Detect which cell encompasses the target text, then output its (x, y) center coordinate. 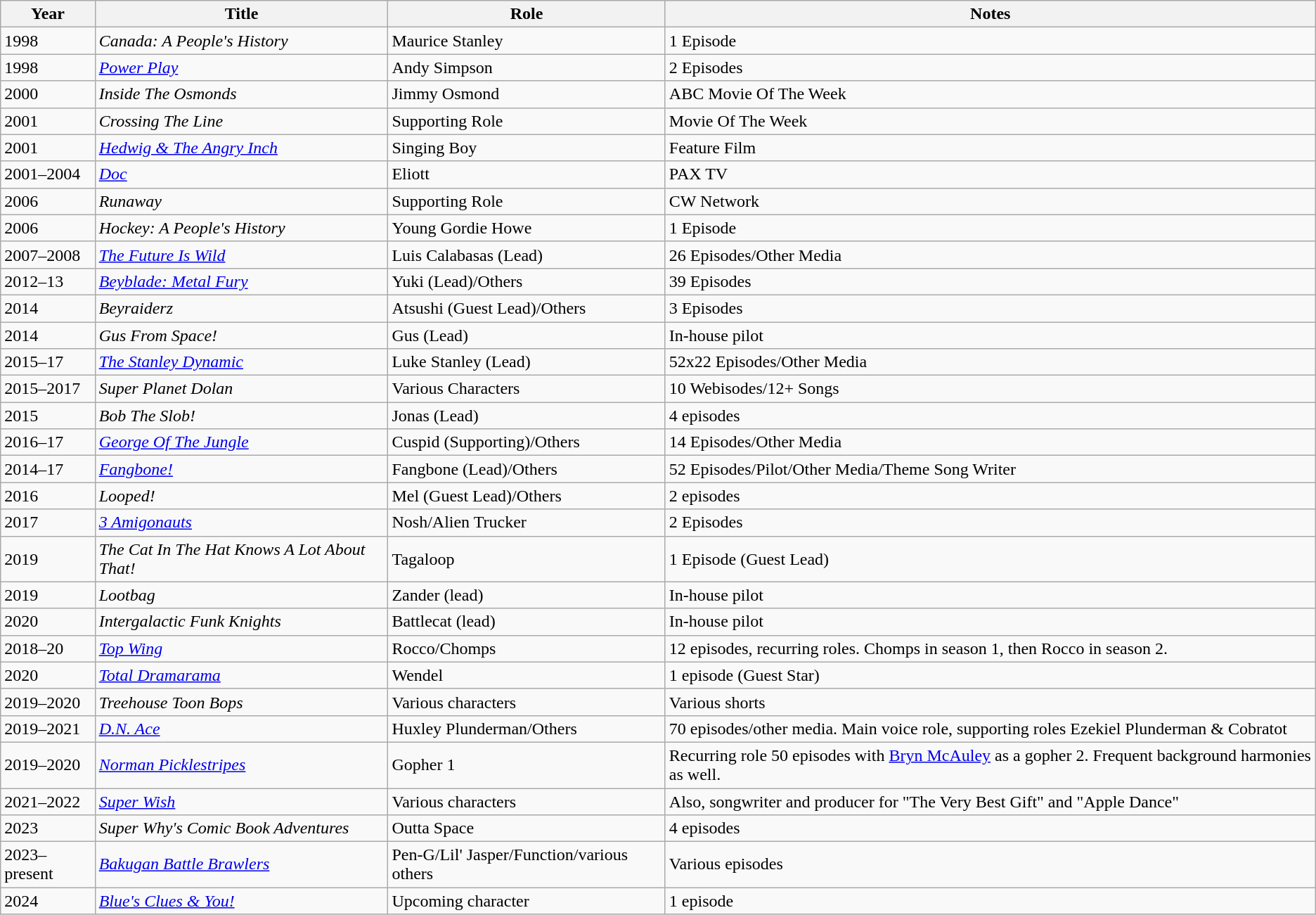
The Cat In The Hat Knows A Lot About That! (242, 558)
D.N. Ace (242, 729)
Crossing The Line (242, 121)
Notes (990, 14)
Total Dramarama (242, 675)
2014–17 (48, 469)
Blue's Clues & You! (242, 901)
2018–20 (48, 648)
The Stanley Dynamic (242, 362)
Mel (Guest Lead)/Others (527, 496)
Super Wish (242, 801)
Doc (242, 174)
Outta Space (527, 828)
Tagaloop (527, 558)
Movie Of The Week (990, 121)
ABC Movie Of The Week (990, 94)
1 episode (990, 901)
2016–17 (48, 442)
10 Webisodes/12+ Songs (990, 389)
2019–2021 (48, 729)
Luis Calabasas (Lead) (527, 255)
Upcoming character (527, 901)
Super Why's Comic Book Adventures (242, 828)
Bob The Slob! (242, 416)
Wendel (527, 675)
Various episodes (990, 865)
Lootbag (242, 595)
Bakugan Battle Brawlers (242, 865)
Atsushi (Guest Lead)/Others (527, 308)
Hockey: A People's History (242, 228)
Gus (Lead) (527, 335)
Top Wing (242, 648)
2001–2004 (48, 174)
Role (527, 14)
2016 (48, 496)
Canada: A People's History (242, 41)
2023 (48, 828)
Inside The Osmonds (242, 94)
Jimmy Osmond (527, 94)
1 episode (Guest Star) (990, 675)
Also, songwriter and producer for "The Very Best Gift" and "Apple Dance" (990, 801)
2007–2008 (48, 255)
Cuspid (Supporting)/Others (527, 442)
Nosh/Alien Trucker (527, 523)
Beyraiderz (242, 308)
Luke Stanley (Lead) (527, 362)
PAX TV (990, 174)
12 episodes, recurring roles. Chomps in season 1, then Rocco in season 2. (990, 648)
3 Amigonauts (242, 523)
2015–2017 (48, 389)
Battlecat (lead) (527, 622)
The Future Is Wild (242, 255)
Jonas (Lead) (527, 416)
Huxley Plunderman/Others (527, 729)
Eliott (527, 174)
Title (242, 14)
Zander (lead) (527, 595)
Looped! (242, 496)
Power Play (242, 68)
1 Episode (Guest Lead) (990, 558)
Beyblade: Metal Fury (242, 281)
George Of The Jungle (242, 442)
Yuki (Lead)/Others (527, 281)
Various shorts (990, 702)
Norman Picklestripes (242, 765)
Fangbone! (242, 469)
Runaway (242, 201)
2015–17 (48, 362)
Recurring role 50 episodes with Bryn McAuley as a gopher 2. Frequent background harmonies as well. (990, 765)
52 Episodes/Pilot/Other Media/Theme Song Writer (990, 469)
Treehouse Toon Bops (242, 702)
39 Episodes (990, 281)
Gus From Space! (242, 335)
Super Planet Dolan (242, 389)
Fangbone (Lead)/Others (527, 469)
2012–13 (48, 281)
Intergalactic Funk Knights (242, 622)
14 Episodes/Other Media (990, 442)
26 Episodes/Other Media (990, 255)
2021–2022 (48, 801)
2 episodes (990, 496)
2017 (48, 523)
Rocco/Chomps (527, 648)
70 episodes/other media. Main voice role, supporting roles Ezekiel Plunderman & Cobratot (990, 729)
Year (48, 14)
2015 (48, 416)
Feature Film (990, 148)
3 Episodes (990, 308)
2000 (48, 94)
Young Gordie Howe (527, 228)
Andy Simpson (527, 68)
Maurice Stanley (527, 41)
Hedwig & The Angry Inch (242, 148)
2023–present (48, 865)
2024 (48, 901)
Singing Boy (527, 148)
Pen-G/Lil' Jasper/Function/various others (527, 865)
Gopher 1 (527, 765)
CW Network (990, 201)
Various Characters (527, 389)
52x22 Episodes/Other Media (990, 362)
